Provide the (X, Y) coordinate of the cell's center where the given text is located.  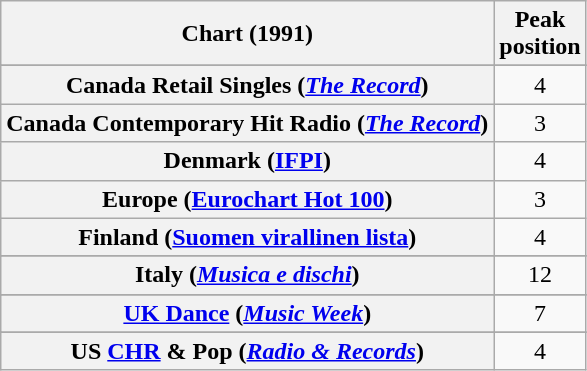
Finland (Suomen virallinen lista) (248, 237)
Canada Retail Singles (The Record) (248, 85)
US CHR & Pop (Radio & Records) (248, 351)
Canada Contemporary Hit Radio (The Record) (248, 123)
Peakposition (540, 34)
Italy (Musica e dischi) (248, 275)
Denmark (IFPI) (248, 161)
12 (540, 275)
7 (540, 313)
UK Dance (Music Week) (248, 313)
Chart (1991) (248, 34)
Europe (Eurochart Hot 100) (248, 199)
